Identify which cell holds the provided text, then report its (X, Y) central coordinate. 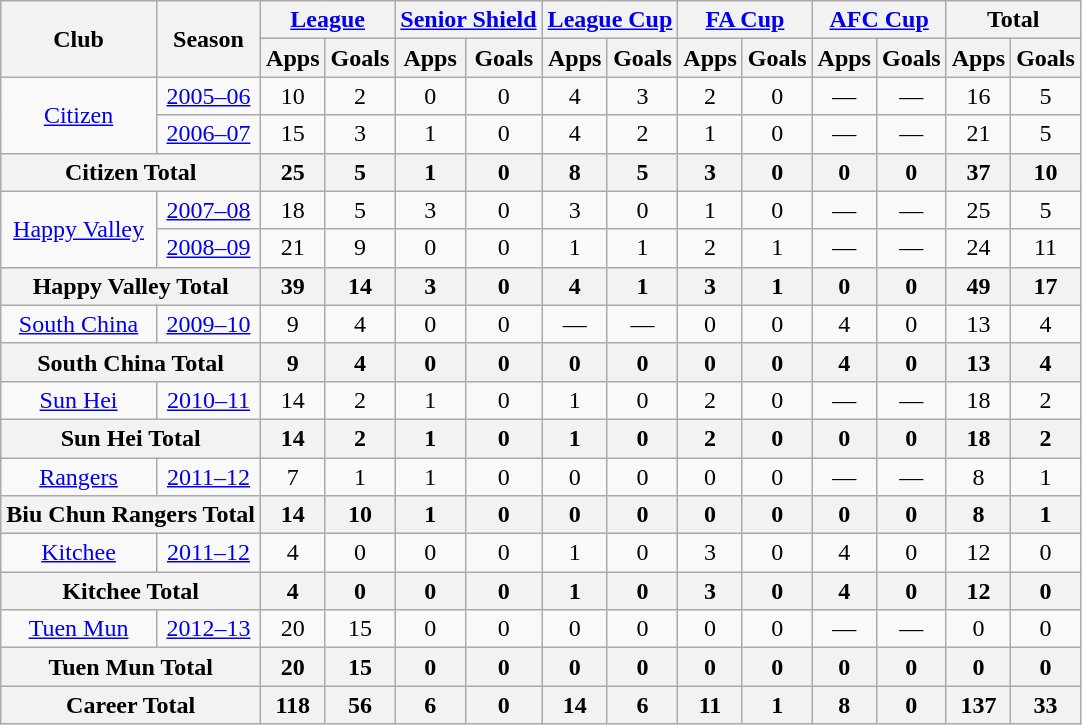
Happy Valley (79, 229)
118 (293, 705)
2012–13 (208, 629)
2008–09 (208, 248)
Happy Valley Total (131, 286)
South China Total (131, 362)
Sun Hei Total (131, 438)
South China (79, 324)
Club (79, 39)
League Cup (610, 20)
Rangers (79, 477)
39 (293, 286)
2005–06 (208, 96)
Sun Hei (79, 400)
17 (1046, 286)
Tuen Mun Total (131, 667)
Biu Chun Rangers Total (131, 515)
Senior Shield (468, 20)
49 (978, 286)
137 (978, 705)
2007–08 (208, 210)
Tuen Mun (79, 629)
2010–11 (208, 400)
Kitchee (79, 553)
2006–07 (208, 134)
League (328, 20)
2009–10 (208, 324)
7 (293, 477)
Season (208, 39)
Total (1013, 20)
FA Cup (745, 20)
56 (360, 705)
Citizen Total (131, 172)
16 (978, 96)
AFC Cup (879, 20)
Citizen (79, 115)
Career Total (131, 705)
Kitchee Total (131, 591)
33 (1046, 705)
37 (978, 172)
24 (978, 248)
